Find where the given text appears and provide that cell's center as [x, y] coordinate. 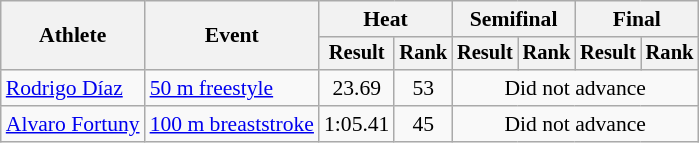
1:05.41 [356, 124]
Athlete [73, 36]
50 m freestyle [232, 88]
23.69 [356, 88]
53 [423, 88]
45 [423, 124]
Heat [386, 19]
Rodrigo Díaz [73, 88]
Final [636, 19]
Semifinal [514, 19]
100 m breaststroke [232, 124]
Event [232, 36]
Alvaro Fortuny [73, 124]
